Identify which cell holds the provided text, then report its [X, Y] central coordinate. 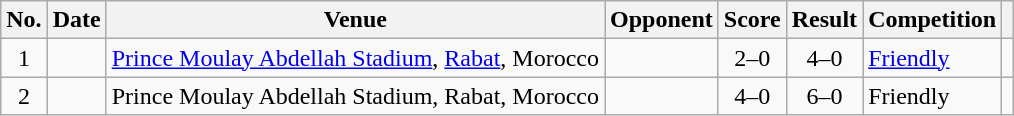
Opponent [662, 20]
Date [76, 20]
Result [824, 20]
2–0 [752, 58]
1 [24, 58]
Competition [932, 20]
No. [24, 20]
2 [24, 96]
Score [752, 20]
6–0 [824, 96]
Venue [355, 20]
